Return (x, y) of the center of cell containing provided text 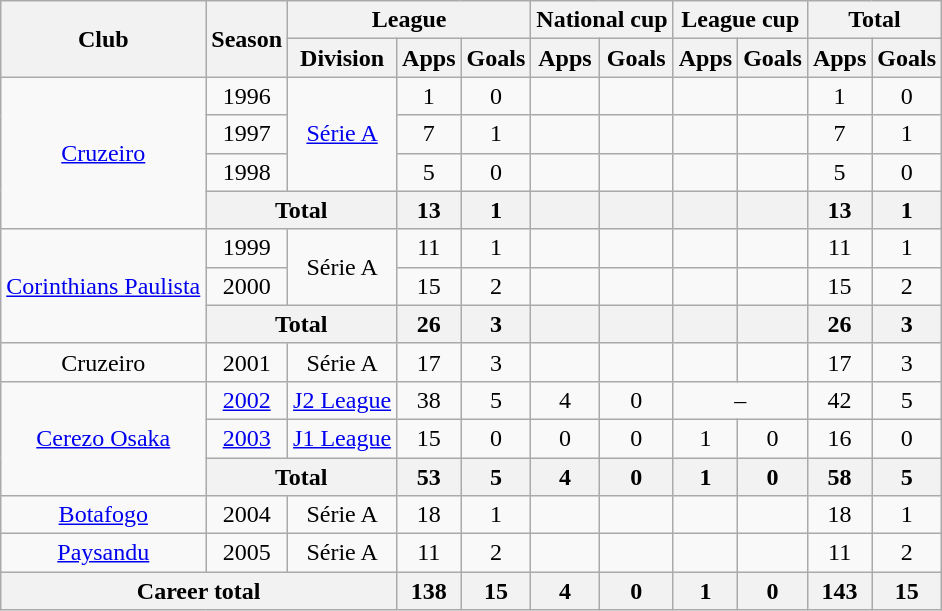
2001 (247, 362)
Cerezo Osaka (104, 438)
Season (247, 39)
National cup (602, 20)
– (740, 400)
1997 (247, 134)
38 (429, 400)
J2 League (342, 400)
16 (839, 438)
1998 (247, 172)
Botafogo (104, 515)
138 (429, 591)
58 (839, 477)
League (410, 20)
2004 (247, 515)
2000 (247, 286)
Career total (199, 591)
Paysandu (104, 553)
2005 (247, 553)
143 (839, 591)
1999 (247, 248)
J1 League (342, 438)
Corinthians Paulista (104, 286)
League cup (740, 20)
2002 (247, 400)
53 (429, 477)
Division (342, 58)
2003 (247, 438)
1996 (247, 96)
Club (104, 39)
42 (839, 400)
